Identify which cell holds the provided text, then report its [x, y] central coordinate. 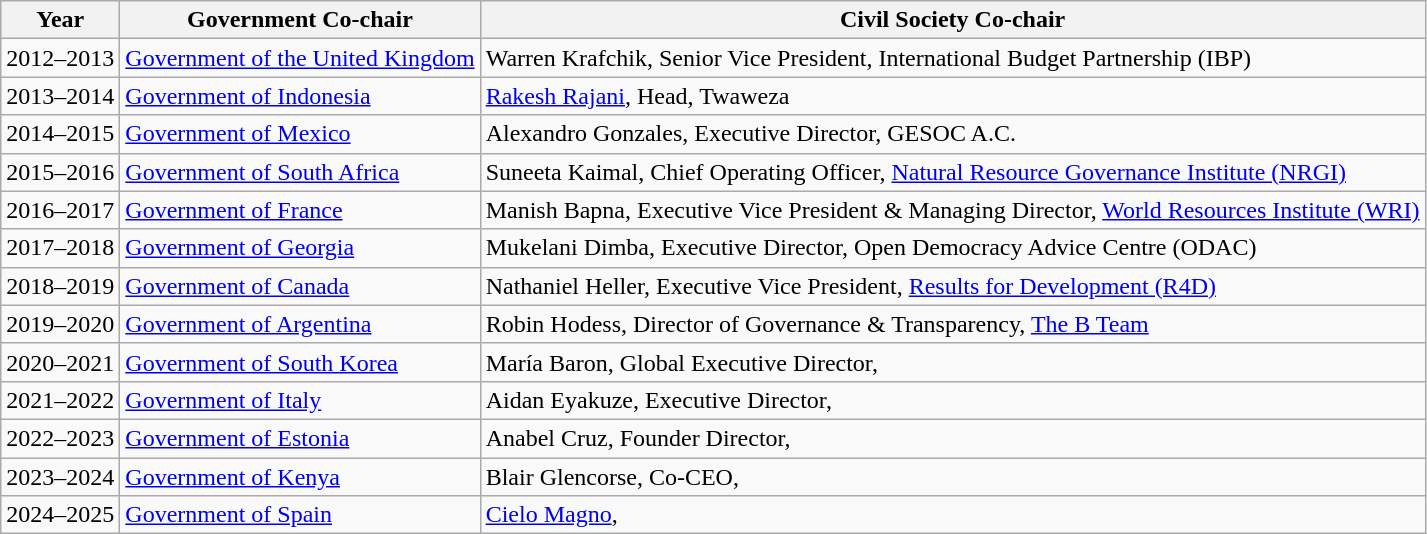
Cielo Magno, [952, 515]
María Baron, Global Executive Director, [952, 362]
Nathaniel Heller, Executive Vice President, Results for Development (R4D) [952, 286]
Suneeta Kaimal, Chief Operating Officer, Natural Resource Governance Institute (NRGI) [952, 172]
2020–2021 [60, 362]
Government of Canada [300, 286]
Government of Kenya [300, 477]
Government of Mexico [300, 134]
Manish Bapna, Executive Vice President & Managing Director, World Resources Institute (WRI) [952, 210]
Blair Glencorse, Co-CEO, [952, 477]
Government of the United Kingdom [300, 58]
Government of Spain [300, 515]
Government Co-chair [300, 20]
Government of Indonesia [300, 96]
2024–2025 [60, 515]
Government of France [300, 210]
Government of Estonia [300, 438]
Aidan Eyakuze, Executive Director, [952, 400]
2013–2014 [60, 96]
Warren Krafchik, Senior Vice President, International Budget Partnership (IBP) [952, 58]
2016–2017 [60, 210]
Year [60, 20]
Alexandro Gonzales, Executive Director, GESOC A.C. [952, 134]
2017–2018 [60, 248]
2019–2020 [60, 324]
2018–2019 [60, 286]
Robin Hodess, Director of Governance & Transparency, The B Team [952, 324]
Anabel Cruz, Founder Director, [952, 438]
Government of Italy [300, 400]
2022–2023 [60, 438]
Civil Society Co-chair [952, 20]
2012–2013 [60, 58]
2023–2024 [60, 477]
2015–2016 [60, 172]
Government of South Africa [300, 172]
Rakesh Rajani, Head, Twaweza [952, 96]
2021–2022 [60, 400]
Government of Georgia [300, 248]
Government of South Korea [300, 362]
Mukelani Dimba, Executive Director, Open Democracy Advice Centre (ODAC) [952, 248]
2014–2015 [60, 134]
Government of Argentina [300, 324]
